Locate the cell with the specified text and output its (x, y) center coordinate. 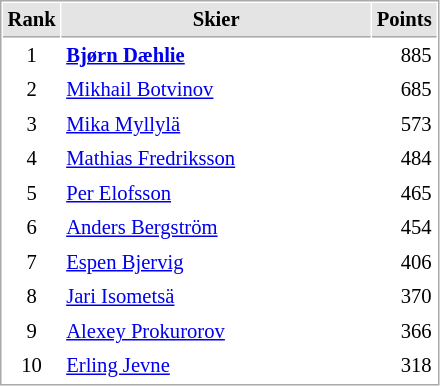
1 (32, 56)
Mikhail Botvinov (216, 90)
Mika Myllylä (216, 124)
Anders Bergström (216, 228)
885 (404, 56)
Per Elofsson (216, 194)
Skier (216, 20)
10 (32, 366)
3 (32, 124)
484 (404, 158)
4 (32, 158)
454 (404, 228)
406 (404, 262)
Jari Isometsä (216, 296)
Espen Bjervig (216, 262)
370 (404, 296)
7 (32, 262)
685 (404, 90)
9 (32, 332)
318 (404, 366)
573 (404, 124)
Erling Jevne (216, 366)
6 (32, 228)
Points (404, 20)
Bjørn Dæhlie (216, 56)
Rank (32, 20)
2 (32, 90)
5 (32, 194)
8 (32, 296)
465 (404, 194)
Mathias Fredriksson (216, 158)
366 (404, 332)
Alexey Prokurorov (216, 332)
